Search for the cell housing the specified text and yield its (X, Y) center coordinate. 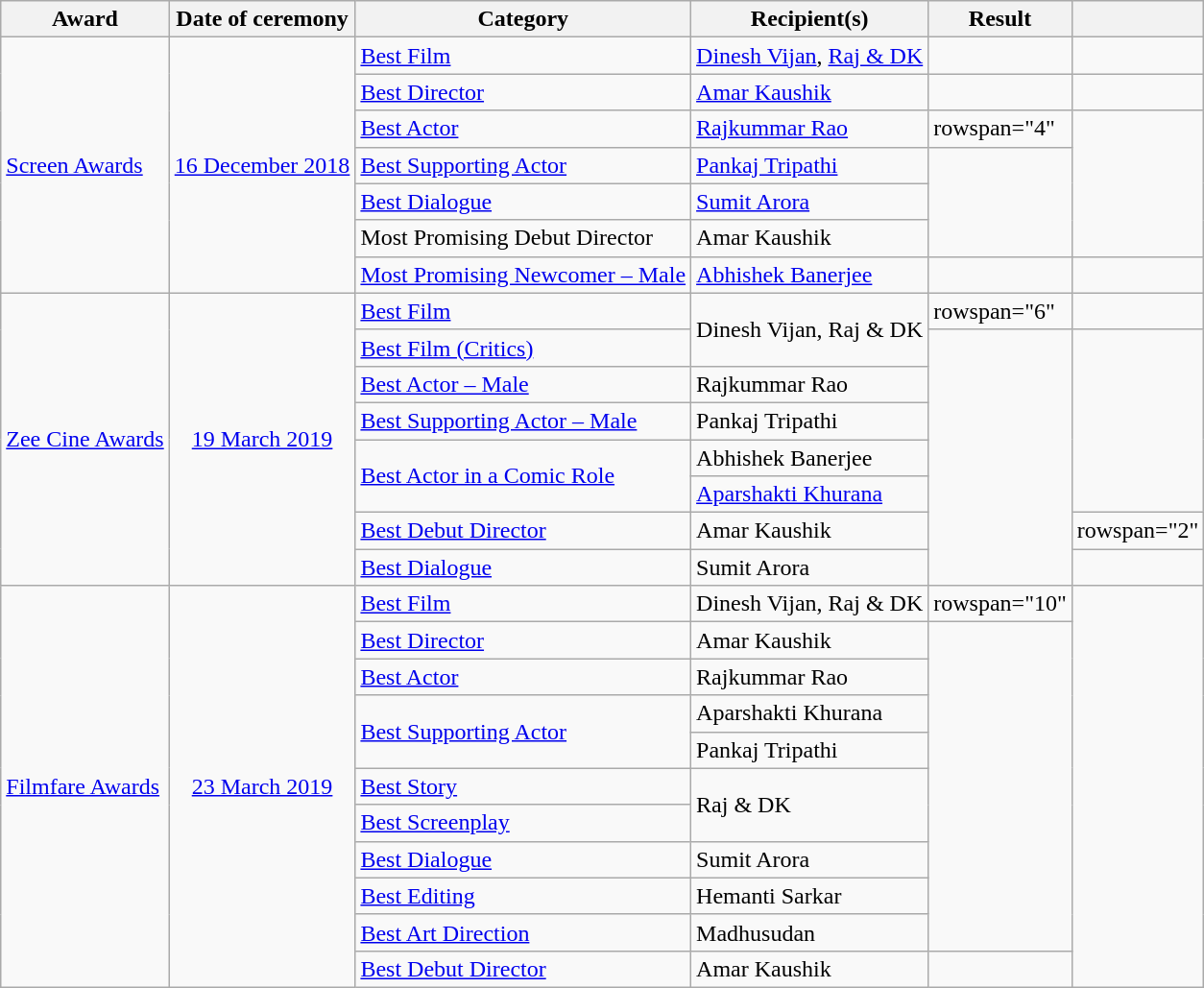
Filmfare Awards (84, 787)
Best Screenplay (523, 823)
16 December 2018 (262, 165)
rowspan="6" (1000, 311)
rowspan="10" (1000, 604)
rowspan="2" (1138, 531)
Best Actor in a Comic Role (523, 476)
Award (84, 19)
Best Actor – Male (523, 384)
Recipient(s) (810, 19)
Best Editing (523, 896)
Madhusudan (810, 932)
Best Story (523, 786)
Category (523, 19)
Screen Awards (84, 165)
Most Promising Newcomer – Male (523, 275)
Date of ceremony (262, 19)
19 March 2019 (262, 439)
Best Art Direction (523, 932)
Result (1000, 19)
Best Supporting Actor – Male (523, 421)
Zee Cine Awards (84, 439)
23 March 2019 (262, 787)
Best Film (Critics) (523, 348)
rowspan="4" (1000, 129)
Raj & DK (810, 805)
Hemanti Sarkar (810, 896)
Most Promising Debut Director (523, 238)
